From the cell containing the given text, extract its center point as (X, Y) coordinate. 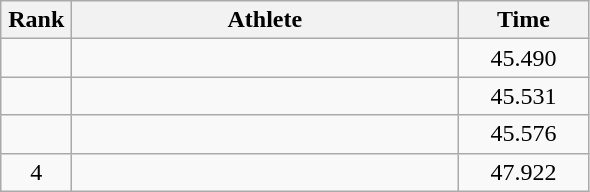
Rank (36, 20)
45.531 (524, 96)
Time (524, 20)
45.490 (524, 58)
47.922 (524, 172)
45.576 (524, 134)
4 (36, 172)
Athlete (265, 20)
